Return [x, y] of the center of cell containing provided text 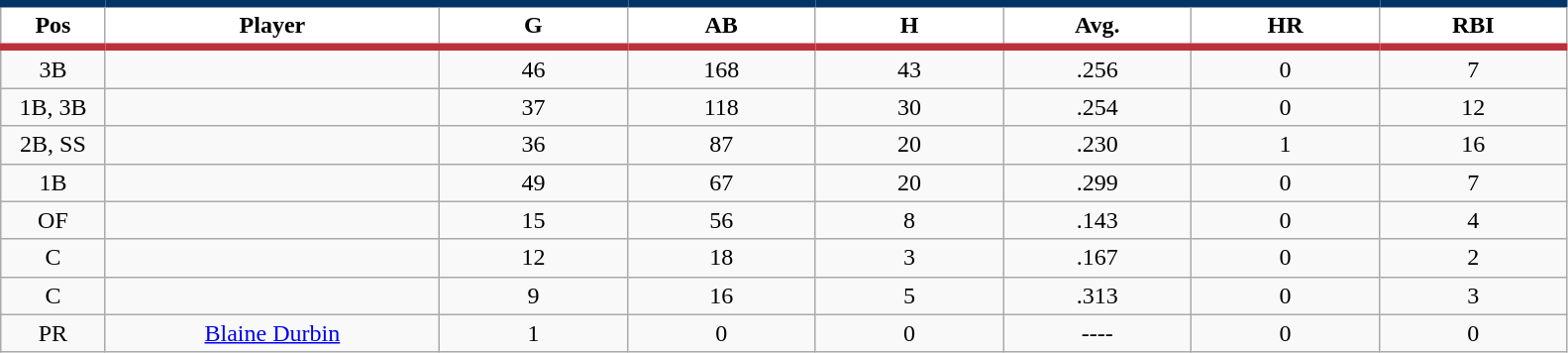
Pos [53, 26]
36 [534, 145]
Blaine Durbin [271, 333]
.256 [1098, 67]
4 [1473, 220]
---- [1098, 333]
RBI [1473, 26]
1B [53, 182]
46 [534, 67]
PR [53, 333]
HR [1286, 26]
H [909, 26]
Avg. [1098, 26]
18 [721, 258]
1B, 3B [53, 107]
G [534, 26]
49 [534, 182]
AB [721, 26]
5 [909, 295]
.254 [1098, 107]
.299 [1098, 182]
2B, SS [53, 145]
118 [721, 107]
87 [721, 145]
.167 [1098, 258]
.313 [1098, 295]
3B [53, 67]
2 [1473, 258]
.143 [1098, 220]
.230 [1098, 145]
37 [534, 107]
15 [534, 220]
56 [721, 220]
8 [909, 220]
67 [721, 182]
43 [909, 67]
168 [721, 67]
OF [53, 220]
9 [534, 295]
Player [271, 26]
30 [909, 107]
